Output the [X, Y] coordinate of the center of the cell containing the given text.  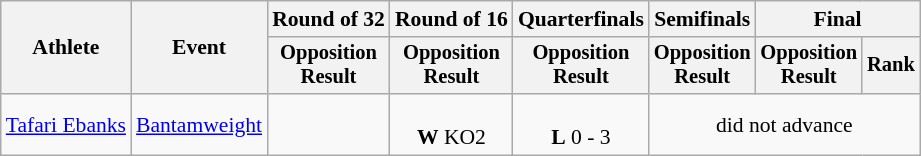
Tafari Ebanks [66, 124]
Semifinals [702, 19]
L 0 - 3 [581, 124]
Round of 32 [328, 19]
Athlete [66, 48]
Final [837, 19]
Event [199, 48]
did not advance [784, 124]
Quarterfinals [581, 19]
Rank [891, 66]
Round of 16 [452, 19]
Bantamweight [199, 124]
W KO2 [452, 124]
